Provide the (x, y) coordinate of the cell's center where the given text is located.  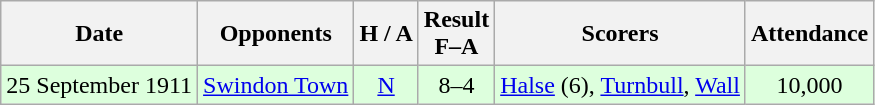
8–4 (456, 85)
Date (100, 34)
10,000 (809, 85)
Swindon Town (276, 85)
ResultF–A (456, 34)
N (386, 85)
Halse (6), Turnbull, Wall (620, 85)
Scorers (620, 34)
Opponents (276, 34)
H / A (386, 34)
Attendance (809, 34)
25 September 1911 (100, 85)
